For the text-containing cell, return its midpoint in (x, y) coordinate format. 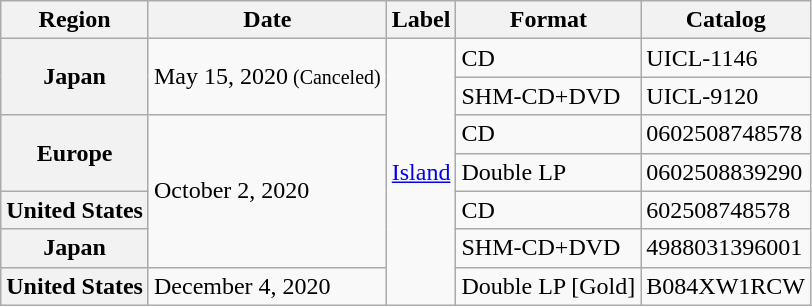
Label (421, 20)
Europe (75, 153)
0602508839290 (726, 172)
May 15, 2020 (Canceled) (267, 77)
Double LP (548, 172)
UICL-1146 (726, 58)
Island (421, 172)
December 4, 2020 (267, 286)
Format (548, 20)
Date (267, 20)
B084XW1RCW (726, 286)
Double LP [Gold] (548, 286)
0602508748578 (726, 134)
UICL-9120 (726, 96)
Catalog (726, 20)
4988031396001 (726, 248)
602508748578 (726, 210)
October 2, 2020 (267, 191)
Region (75, 20)
